From the cell containing the given text, extract its center point as (x, y) coordinate. 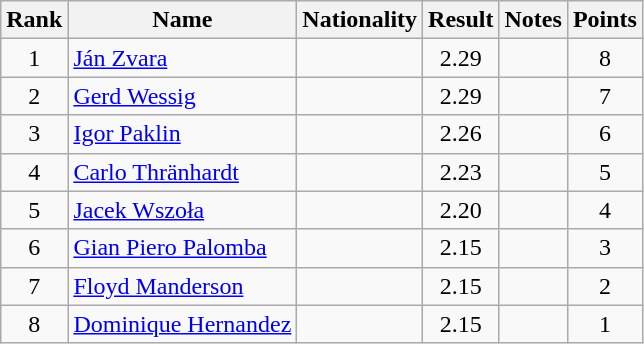
2.23 (461, 172)
Carlo Thränhardt (182, 172)
Jacek Wszoła (182, 210)
Notes (533, 20)
Points (604, 20)
Rank (34, 20)
Floyd Manderson (182, 286)
2.20 (461, 210)
Igor Paklin (182, 134)
Nationality (360, 20)
Ján Zvara (182, 58)
Name (182, 20)
Result (461, 20)
2.26 (461, 134)
Gerd Wessig (182, 96)
Dominique Hernandez (182, 324)
Gian Piero Palomba (182, 248)
